Search for the cell housing the specified text and yield its (x, y) center coordinate. 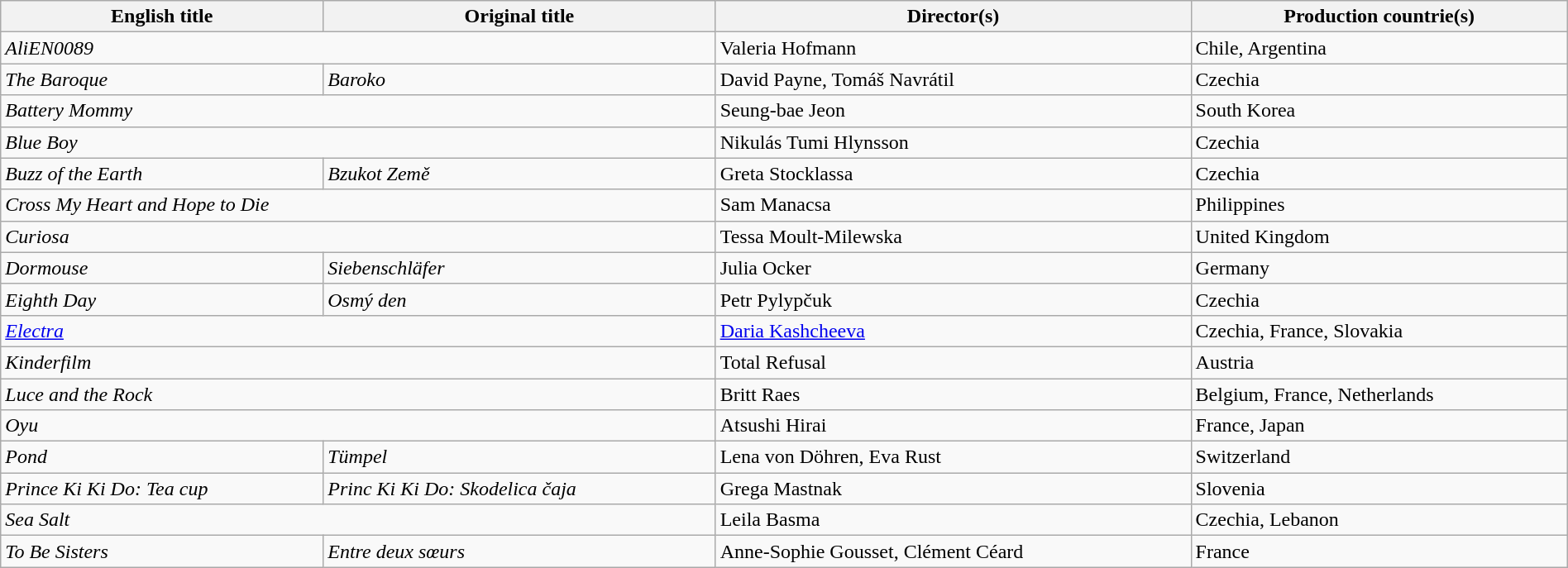
United Kingdom (1379, 236)
Tümpel (519, 457)
Lena von Döhren, Eva Rust (953, 457)
Czechia, Lebanon (1379, 520)
Total Refusal (953, 362)
Julia Ocker (953, 268)
Sam Manacsa (953, 205)
Electra (358, 331)
France, Japan (1379, 426)
Princ Ki Ki Do: Skodelica čaja (519, 489)
Dormouse (162, 268)
Director(s) (953, 17)
Atsushi Hirai (953, 426)
Daria Kashcheeva (953, 331)
Britt Raes (953, 394)
Austria (1379, 362)
AliEN0089 (358, 48)
Cross My Heart and Hope to Die (358, 205)
Germany (1379, 268)
France (1379, 551)
Grega Mastnak (953, 489)
Baroko (519, 79)
Philippines (1379, 205)
Switzerland (1379, 457)
Belgium, France, Netherlands (1379, 394)
Eighth Day (162, 299)
Blue Boy (358, 142)
Buzz of the Earth (162, 174)
Valeria Hofmann (953, 48)
Nikulás Tumi Hlynsson (953, 142)
Leila Basma (953, 520)
Czechia, France, Slovakia (1379, 331)
Seung-bae Jeon (953, 111)
Siebenschläfer (519, 268)
Production countrie(s) (1379, 17)
Pond (162, 457)
Osmý den (519, 299)
Battery Mommy (358, 111)
Greta Stocklassa (953, 174)
Oyu (358, 426)
Prince Ki Ki Do: Tea cup (162, 489)
Entre deux sœurs (519, 551)
Sea Salt (358, 520)
Bzukot Země (519, 174)
David Payne, Tomáš Navrátil (953, 79)
Luce and the Rock (358, 394)
Curiosa (358, 236)
Chile, Argentina (1379, 48)
English title (162, 17)
Tessa Moult-Milewska (953, 236)
To Be Sisters (162, 551)
South Korea (1379, 111)
Slovenia (1379, 489)
Petr Pylypčuk (953, 299)
The Baroque (162, 79)
Kinderfilm (358, 362)
Original title (519, 17)
Anne-Sophie Gousset, Clément Céard (953, 551)
